Return (x, y) of the center of cell containing provided text 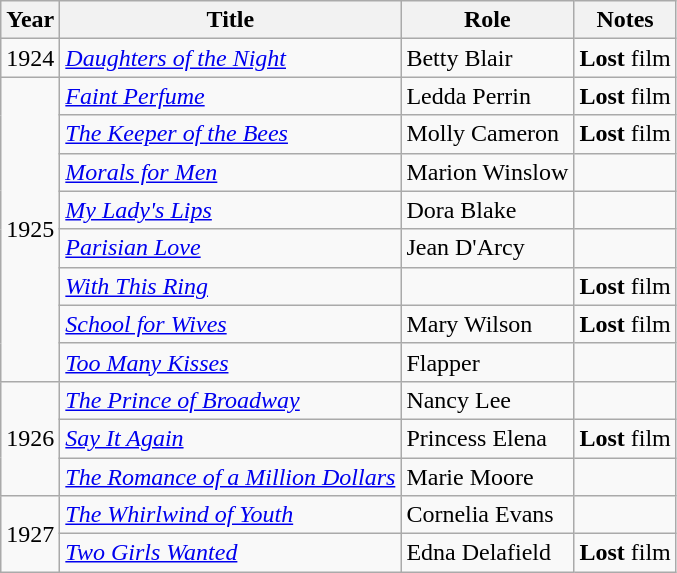
Edna Delafield (488, 553)
Morals for Men (230, 172)
The Whirlwind of Youth (230, 515)
The Prince of Broadway (230, 400)
Title (230, 20)
1927 (30, 534)
Dora Blake (488, 210)
Two Girls Wanted (230, 553)
School for Wives (230, 324)
Faint Perfume (230, 96)
Marion Winslow (488, 172)
Year (30, 20)
Role (488, 20)
1924 (30, 58)
Molly Cameron (488, 134)
Notes (625, 20)
Betty Blair (488, 58)
Parisian Love (230, 248)
My Lady's Lips (230, 210)
Too Many Kisses (230, 362)
The Keeper of the Bees (230, 134)
Jean D'Arcy (488, 248)
Mary Wilson (488, 324)
Nancy Lee (488, 400)
1926 (30, 438)
Princess Elena (488, 438)
Marie Moore (488, 477)
Say It Again (230, 438)
Daughters of the Night (230, 58)
With This Ring (230, 286)
Ledda Perrin (488, 96)
The Romance of a Million Dollars (230, 477)
Flapper (488, 362)
1925 (30, 229)
Cornelia Evans (488, 515)
